Locate the cell with the specified text and output its [x, y] center coordinate. 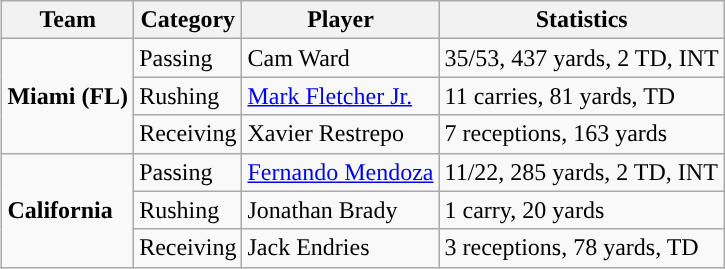
11 carries, 81 yards, TD [582, 96]
Jonathan Brady [340, 210]
Miami (FL) [68, 96]
Statistics [582, 20]
35/53, 437 yards, 2 TD, INT [582, 58]
Category [188, 20]
11/22, 285 yards, 2 TD, INT [582, 172]
Fernando Mendoza [340, 172]
1 carry, 20 yards [582, 210]
Jack Endries [340, 248]
7 receptions, 163 yards [582, 134]
3 receptions, 78 yards, TD [582, 248]
Mark Fletcher Jr. [340, 96]
Team [68, 20]
Xavier Restrepo [340, 134]
Player [340, 20]
Cam Ward [340, 58]
California [68, 210]
